Determine the [x, y] coordinate at the center of the cell enclosing the given text.  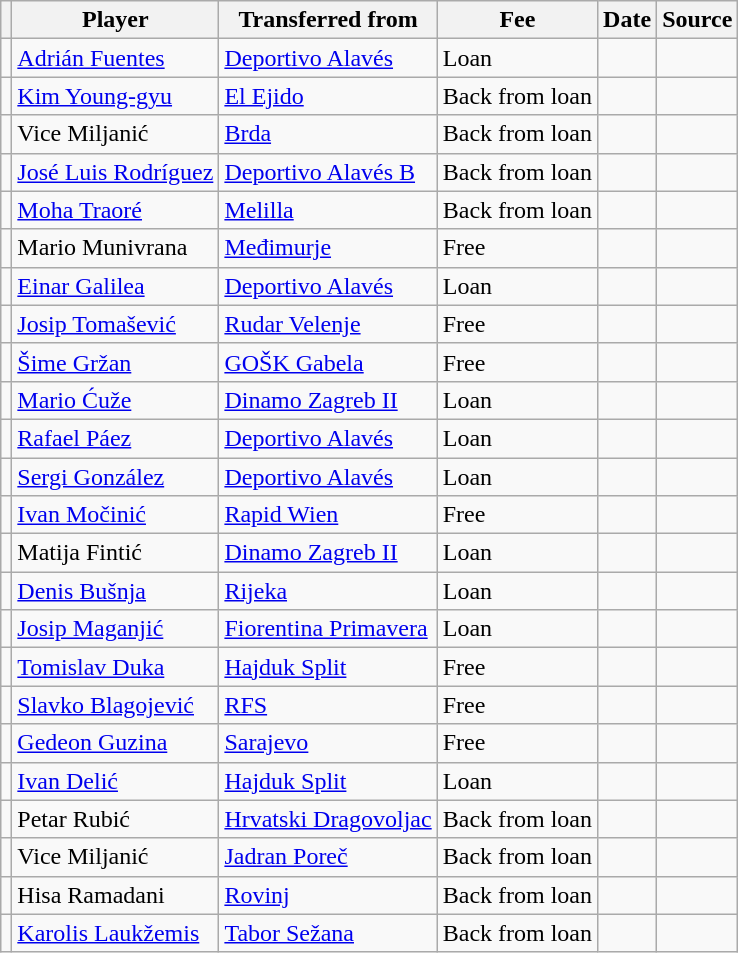
Mario Munivrana [116, 248]
Tabor Sežana [328, 933]
Gedeon Guzina [116, 743]
Adrián Fuentes [116, 58]
Fee [517, 20]
Međimurje [328, 248]
Rovinj [328, 895]
Šime Gržan [116, 362]
Kim Young-gyu [116, 96]
Ivan Močinić [116, 515]
Deportivo Alavés B [328, 172]
Hrvatski Dragovoljac [328, 819]
Denis Bušnja [116, 591]
Brda [328, 134]
Rapid Wien [328, 515]
Transferred from [328, 20]
RFS [328, 705]
Sarajevo [328, 743]
GOŠK Gabela [328, 362]
Josip Tomašević [116, 324]
Moha Traoré [116, 210]
Date [628, 20]
Rudar Velenje [328, 324]
Karolis Laukžemis [116, 933]
Sergi González [116, 477]
Slavko Blagojević [116, 705]
Melilla [328, 210]
Rijeka [328, 591]
Mario Ćuže [116, 400]
Matija Fintić [116, 553]
Source [698, 20]
José Luis Rodríguez [116, 172]
Player [116, 20]
Ivan Delić [116, 781]
Rafael Páez [116, 438]
Hisa Ramadani [116, 895]
Petar Rubić [116, 819]
Tomislav Duka [116, 667]
Einar Galilea [116, 286]
Josip Maganjić [116, 629]
Jadran Poreč [328, 857]
El Ejido [328, 96]
Fiorentina Primavera [328, 629]
